Pinpoint the cell where the given text exists, returning its [x, y] midpoint coordinate. 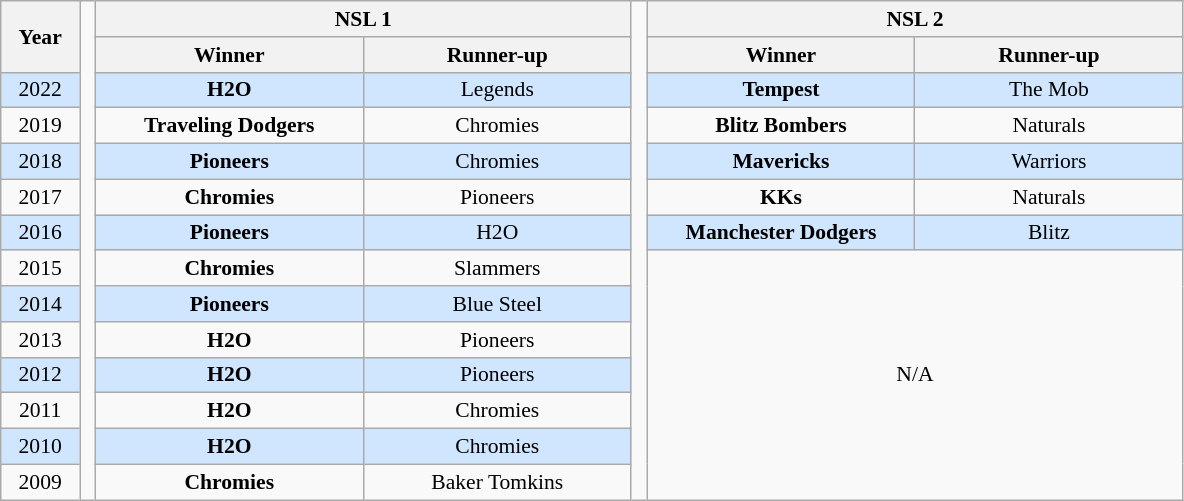
Warriors [1049, 162]
2022 [40, 90]
2010 [40, 447]
2014 [40, 304]
Legends [497, 90]
Mavericks [781, 162]
2009 [40, 482]
2017 [40, 197]
Tempest [781, 90]
NSL 1 [363, 19]
Blitz [1049, 233]
2018 [40, 162]
The Mob [1049, 90]
Traveling Dodgers [229, 126]
Year [40, 36]
2015 [40, 269]
Slammers [497, 269]
Baker Tomkins [497, 482]
2016 [40, 233]
2012 [40, 375]
Manchester Dodgers [781, 233]
Blue Steel [497, 304]
NSL 2 [915, 19]
2011 [40, 411]
2019 [40, 126]
Blitz Bombers [781, 126]
2013 [40, 340]
KKs [781, 197]
N/A [915, 376]
